Pinpoint the cell where the given text exists, returning its [X, Y] midpoint coordinate. 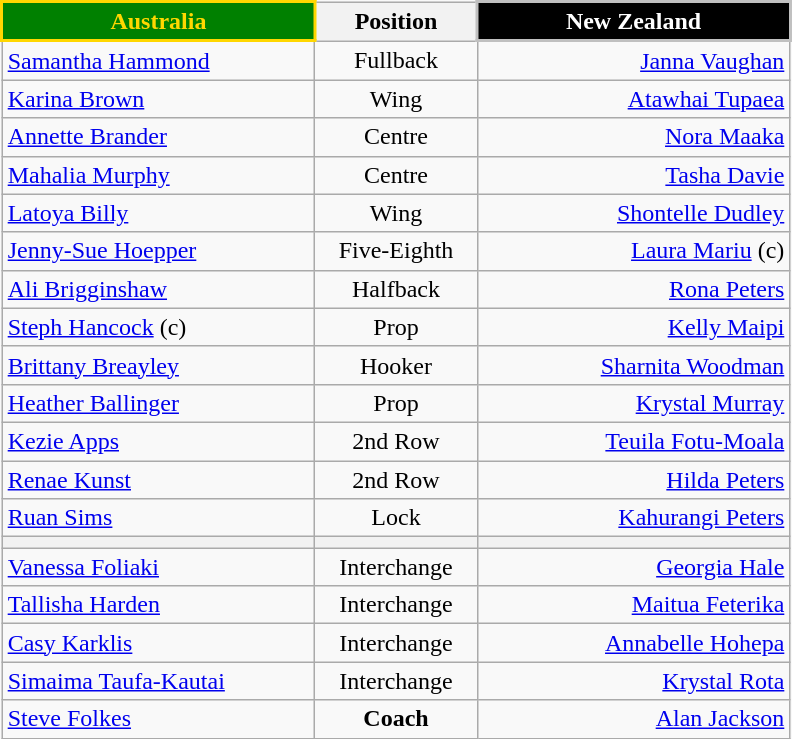
Tallisha Harden [158, 605]
Kelly Maipi [634, 327]
Simaima Taufa-Kautai [158, 681]
Atawhai Tupaea [634, 99]
Jenny-Sue Hoepper [158, 251]
Maitua Feterika [634, 605]
Ruan Sims [158, 518]
Kezie Apps [158, 441]
Heather Ballinger [158, 403]
Vanessa Foliaki [158, 567]
Karina Brown [158, 99]
Tasha Davie [634, 175]
Nora Maaka [634, 137]
Laura Mariu (c) [634, 251]
Fullback [396, 60]
Georgia Hale [634, 567]
Rona Peters [634, 289]
New Zealand [634, 22]
Annabelle Hohepa [634, 643]
Shontelle Dudley [634, 213]
Kahurangi Peters [634, 518]
Annette Brander [158, 137]
Coach [396, 719]
Janna Vaughan [634, 60]
Teuila Fotu-Moala [634, 441]
Hilda Peters [634, 479]
Samantha Hammond [158, 60]
Alan Jackson [634, 719]
Lock [396, 518]
Brittany Breayley [158, 365]
Position [396, 22]
Hooker [396, 365]
Steve Folkes [158, 719]
Five-Eighth [396, 251]
Latoya Billy [158, 213]
Ali Brigginshaw [158, 289]
Steph Hancock (c) [158, 327]
Australia [158, 22]
Mahalia Murphy [158, 175]
Krystal Murray [634, 403]
Halfback [396, 289]
Casy Karklis [158, 643]
Krystal Rota [634, 681]
Sharnita Woodman [634, 365]
Renae Kunst [158, 479]
